Search for the cell housing the specified text and yield its (X, Y) center coordinate. 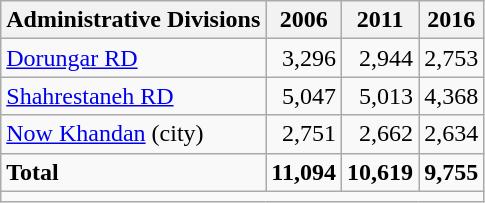
5,047 (304, 96)
Total (134, 172)
2,944 (380, 58)
Now Khandan (city) (134, 134)
2016 (452, 20)
5,013 (380, 96)
2,662 (380, 134)
3,296 (304, 58)
Administrative Divisions (134, 20)
11,094 (304, 172)
Dorungar RD (134, 58)
9,755 (452, 172)
2,751 (304, 134)
2006 (304, 20)
Shahrestaneh RD (134, 96)
2011 (380, 20)
10,619 (380, 172)
4,368 (452, 96)
2,753 (452, 58)
2,634 (452, 134)
